From the cell containing the given text, extract its center point as [X, Y] coordinate. 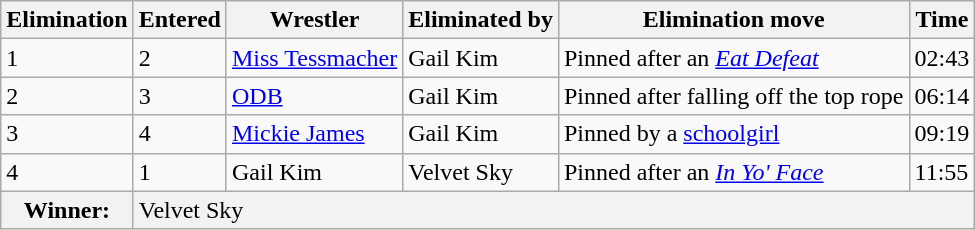
Mickie James [314, 134]
Pinned by a schoolgirl [734, 134]
Time [942, 20]
Miss Tessmacher [314, 58]
Elimination move [734, 20]
Elimination [67, 20]
Pinned after an In Yo' Face [734, 172]
11:55 [942, 172]
Eliminated by [481, 20]
Entered [180, 20]
Wrestler [314, 20]
02:43 [942, 58]
Pinned after falling off the top rope [734, 96]
Pinned after an Eat Defeat [734, 58]
Winner: [67, 210]
06:14 [942, 96]
09:19 [942, 134]
ODB [314, 96]
